Determine the (X, Y) coordinate at the center of the cell enclosing the given text.  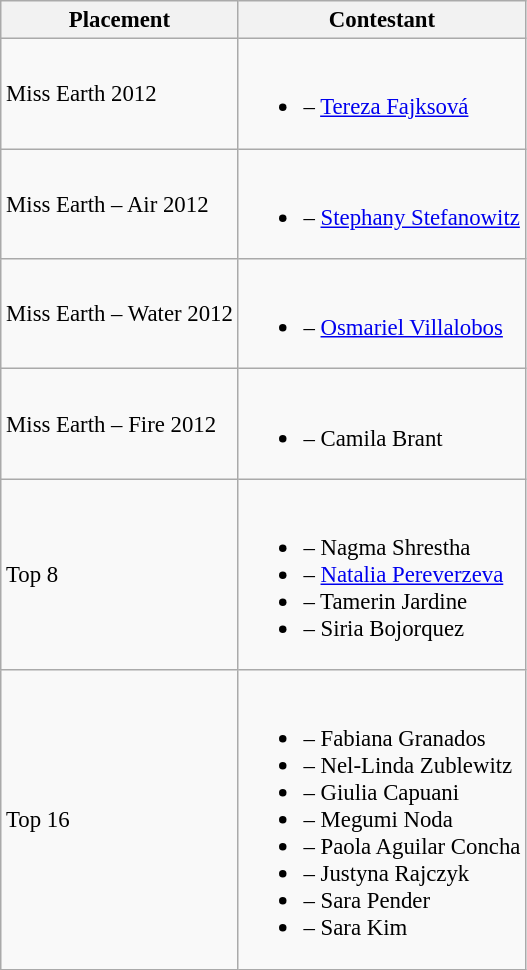
– Camila Brant (382, 424)
– Stephany Stefanowitz (382, 204)
Miss Earth 2012 (120, 94)
Top 8 (120, 574)
Placement (120, 20)
– Tereza Fajksová (382, 94)
Miss Earth – Fire 2012 (120, 424)
Miss Earth – Air 2012 (120, 204)
Top 16 (120, 820)
Contestant (382, 20)
– Fabiana Granados – Nel-Linda Zublewitz – Giulia Capuani – Megumi Noda – Paola Aguilar Concha – Justyna Rajczyk – Sara Pender – Sara Kim (382, 820)
– Nagma Shrestha – Natalia Pereverzeva – Tamerin Jardine – Siria Bojorquez (382, 574)
– Osmariel Villalobos (382, 314)
Miss Earth – Water 2012 (120, 314)
